Return [x, y] of the center of cell containing provided text 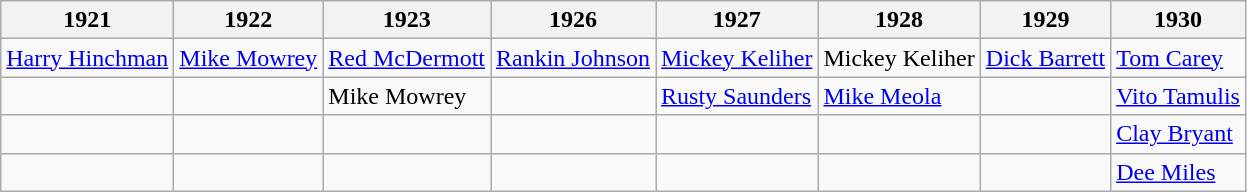
1922 [248, 20]
Vito Tamulis [1178, 96]
1927 [737, 20]
Rusty Saunders [737, 96]
Clay Bryant [1178, 134]
1923 [407, 20]
Dee Miles [1178, 172]
Dick Barrett [1045, 58]
1929 [1045, 20]
1921 [88, 20]
Harry Hinchman [88, 58]
1928 [899, 20]
Red McDermott [407, 58]
Rankin Johnson [572, 58]
Tom Carey [1178, 58]
1930 [1178, 20]
Mike Meola [899, 96]
1926 [572, 20]
